From the cell containing the given text, extract its center point as [X, Y] coordinate. 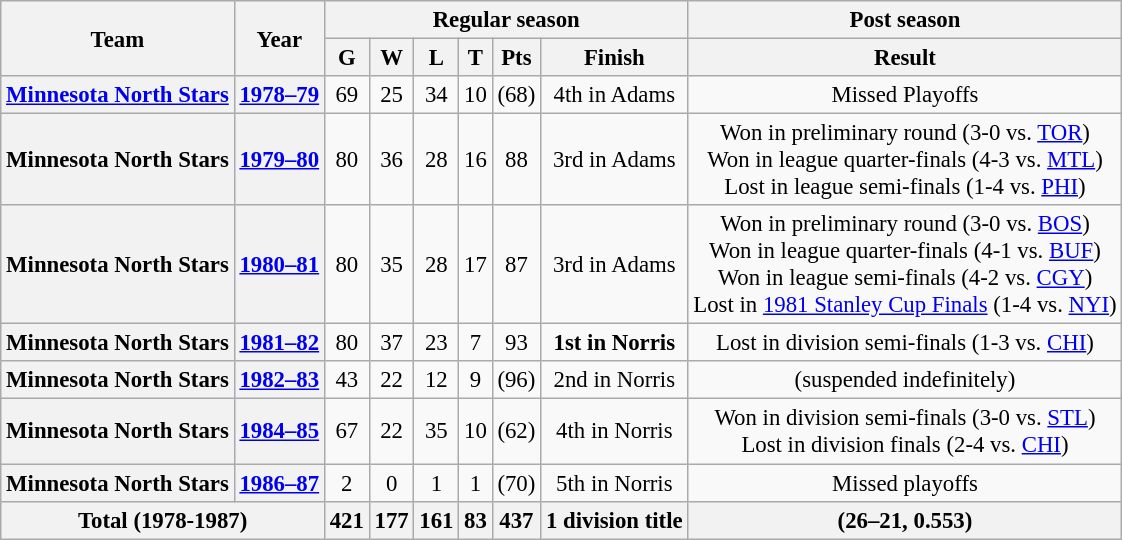
25 [392, 95]
1984–85 [279, 432]
(62) [516, 432]
Team [118, 38]
1986–87 [279, 483]
(96) [516, 381]
G [346, 58]
T [476, 58]
421 [346, 520]
34 [436, 95]
69 [346, 95]
Won in preliminary round (3-0 vs. TOR) Won in league quarter-finals (4-3 vs. MTL) Lost in league semi-finals (1-4 vs. PHI) [905, 160]
93 [516, 343]
L [436, 58]
4th in Adams [614, 95]
Won in division semi-finals (3-0 vs. STL) Lost in division finals (2-4 vs. CHI) [905, 432]
9 [476, 381]
1st in Norris [614, 343]
Finish [614, 58]
Regular season [506, 20]
1 division title [614, 520]
1979–80 [279, 160]
0 [392, 483]
36 [392, 160]
83 [476, 520]
16 [476, 160]
17 [476, 264]
Post season [905, 20]
Year [279, 38]
1978–79 [279, 95]
(26–21, 0.553) [905, 520]
43 [346, 381]
1981–82 [279, 343]
12 [436, 381]
2nd in Norris [614, 381]
37 [392, 343]
Total (1978-1987) [163, 520]
1982–83 [279, 381]
W [392, 58]
(suspended indefinitely) [905, 381]
7 [476, 343]
Pts [516, 58]
Lost in division semi-finals (1-3 vs. CHI) [905, 343]
Missed playoffs [905, 483]
88 [516, 160]
4th in Norris [614, 432]
Result [905, 58]
23 [436, 343]
(70) [516, 483]
(68) [516, 95]
437 [516, 520]
67 [346, 432]
161 [436, 520]
87 [516, 264]
2 [346, 483]
1980–81 [279, 264]
5th in Norris [614, 483]
Missed Playoffs [905, 95]
177 [392, 520]
